Scan for the cell matching the given text and deliver its (X, Y) coordinate at center. 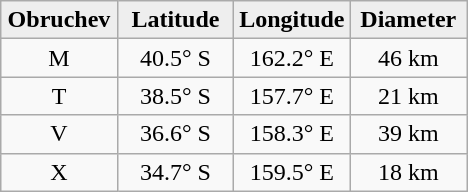
34.7° S (175, 172)
Diameter (408, 20)
V (59, 134)
X (59, 172)
40.5° S (175, 58)
Longitude (292, 20)
162.2° E (292, 58)
38.5° S (175, 96)
M (59, 58)
Obruchev (59, 20)
36.6° S (175, 134)
159.5° E (292, 172)
46 km (408, 58)
T (59, 96)
18 km (408, 172)
157.7° E (292, 96)
21 km (408, 96)
Latitude (175, 20)
39 km (408, 134)
158.3° E (292, 134)
